Capture the cell that displays the provided text and extract its (X, Y) central coordinate. 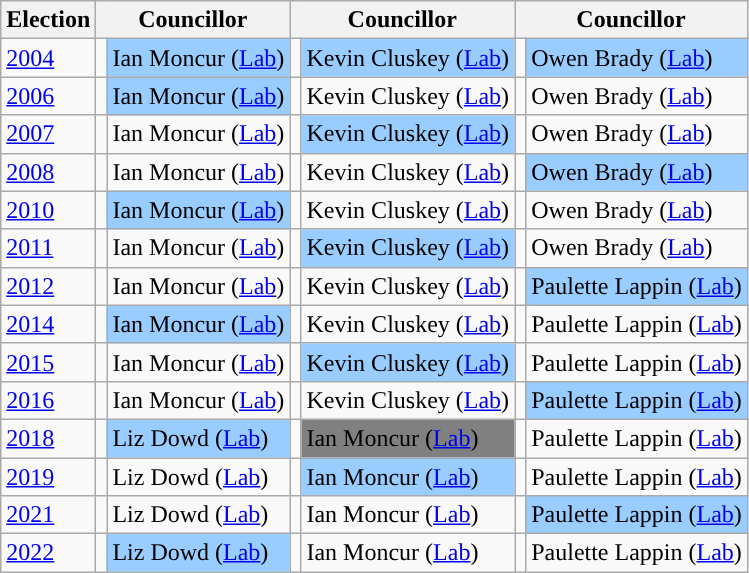
2012 (48, 286)
Election (48, 20)
2015 (48, 362)
2018 (48, 438)
2022 (48, 553)
2006 (48, 96)
2014 (48, 324)
2021 (48, 515)
2010 (48, 210)
2011 (48, 248)
2016 (48, 400)
2019 (48, 477)
2007 (48, 134)
2004 (48, 58)
2008 (48, 172)
